From the cell containing the given text, extract its center point as [x, y] coordinate. 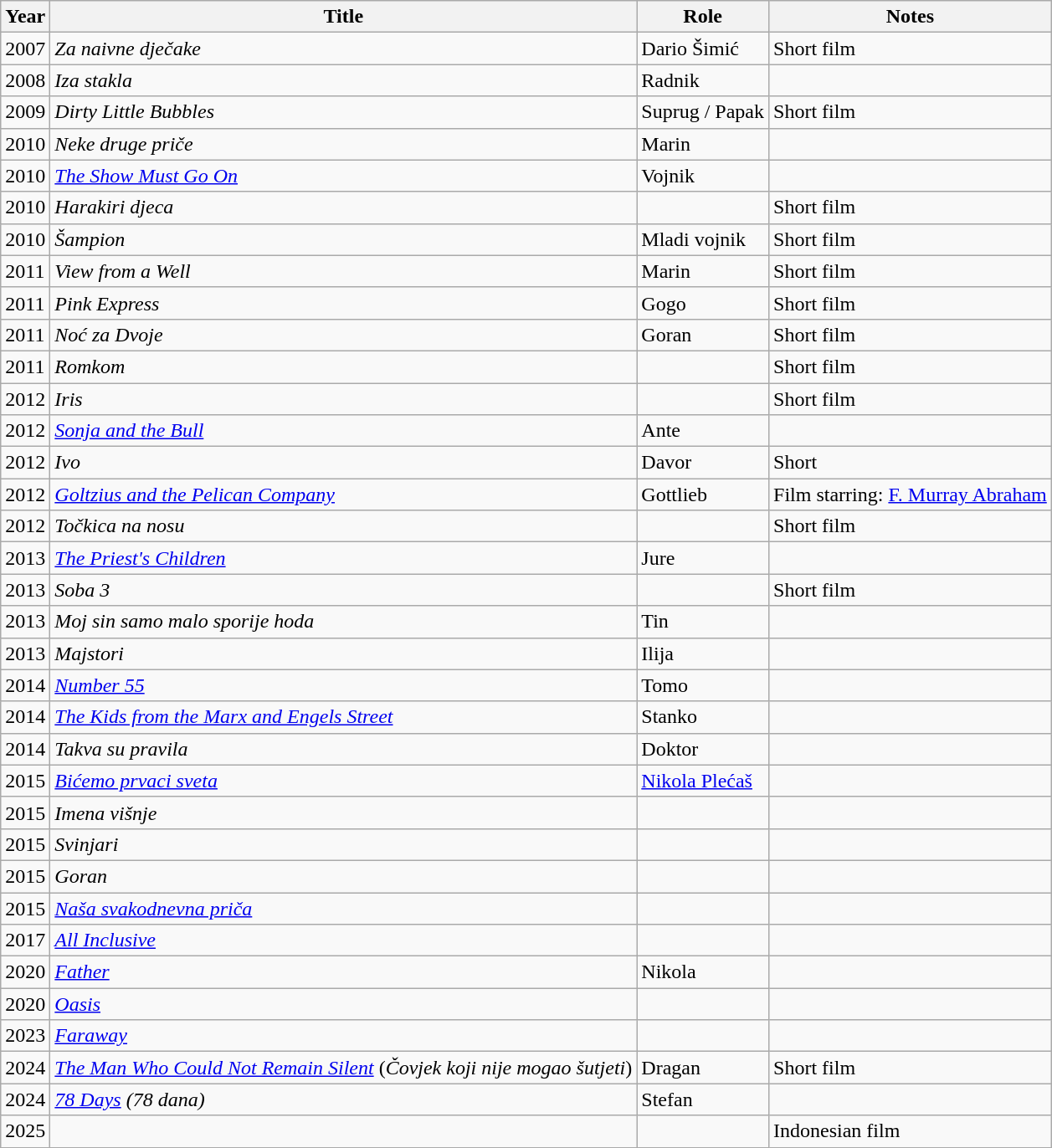
Pink Express [343, 303]
Tin [703, 622]
Indonesian film [911, 1131]
Faraway [343, 1036]
Naša svakodnevna priča [343, 908]
The Kids from the Marx and Engels Street [343, 717]
Gogo [703, 303]
Majstori [343, 653]
Ivo [343, 463]
Soba 3 [343, 590]
2025 [25, 1131]
78 Days (78 dana) [343, 1099]
Šampion [343, 239]
Svinjari [343, 844]
The Priest's Children [343, 558]
Moj sin samo malo sporije hoda [343, 622]
Title [343, 17]
Suprug / Papak [703, 112]
Short [911, 463]
Father [343, 972]
Nikola Plećaš [703, 781]
Oasis [343, 1004]
Sonja and the Bull [343, 431]
Vojnik [703, 176]
Za naivne dječake [343, 49]
Davor [703, 463]
The Man Who Could Not Remain Silent (Čovjek koji nije mogao šutjeti) [343, 1068]
Dario Šimić [703, 49]
Role [703, 17]
Tomo [703, 685]
Gottlieb [703, 495]
Ilija [703, 653]
Number 55 [343, 685]
Iza stakla [343, 80]
Goltzius and the Pelican Company [343, 495]
Film starring: F. Murray Abraham [911, 495]
2007 [25, 49]
2023 [25, 1036]
All Inclusive [343, 940]
Točkica na nosu [343, 526]
Romkom [343, 366]
Takva su pravila [343, 749]
Stefan [703, 1099]
View from a Well [343, 271]
Dirty Little Bubbles [343, 112]
Doktor [703, 749]
Dragan [703, 1068]
2017 [25, 940]
Year [25, 17]
Neke druge priče [343, 144]
Radnik [703, 80]
The Show Must Go On [343, 176]
Noć za Dvoje [343, 335]
Ante [703, 431]
2009 [25, 112]
Notes [911, 17]
Jure [703, 558]
Nikola [703, 972]
Bićemo prvaci sveta [343, 781]
Stanko [703, 717]
Mladi vojnik [703, 239]
2008 [25, 80]
Iris [343, 399]
Harakiri djeca [343, 208]
Imena višnje [343, 812]
